Scan for the cell matching the given text and deliver its (X, Y) coordinate at center. 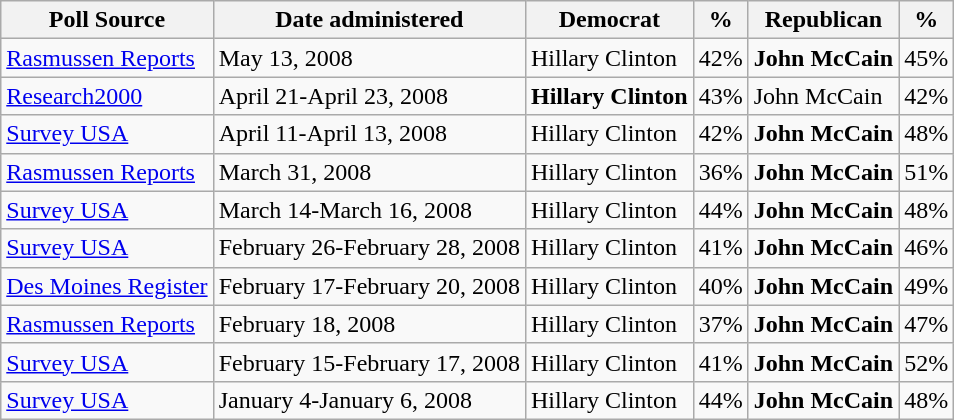
April 11-April 13, 2008 (369, 134)
51% (926, 172)
April 21-April 23, 2008 (369, 96)
May 13, 2008 (369, 58)
February 18, 2008 (369, 324)
40% (720, 286)
45% (926, 58)
March 14-March 16, 2008 (369, 210)
47% (926, 324)
February 26-February 28, 2008 (369, 248)
36% (720, 172)
Des Moines Register (107, 286)
January 4-January 6, 2008 (369, 400)
February 17-February 20, 2008 (369, 286)
Republican (823, 20)
52% (926, 362)
37% (720, 324)
46% (926, 248)
43% (720, 96)
Poll Source (107, 20)
March 31, 2008 (369, 172)
Research2000 (107, 96)
Democrat (609, 20)
Date administered (369, 20)
49% (926, 286)
February 15-February 17, 2008 (369, 362)
